Return [x, y] of the center of cell containing provided text 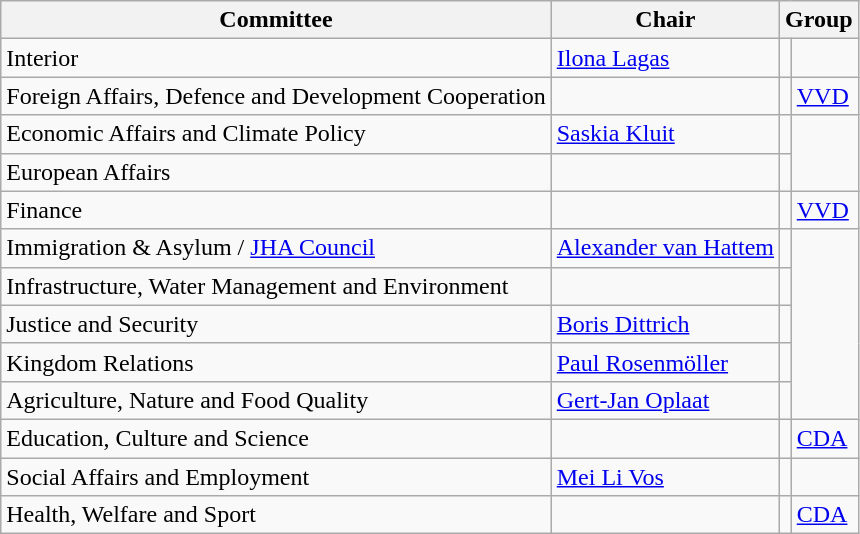
Saskia Kluit [665, 134]
Mei Li Vos [665, 477]
Committee [276, 20]
Justice and Security [276, 324]
Chair [665, 20]
Foreign Affairs, Defence and Development Cooperation [276, 96]
Immigration & Asylum / JHA Council [276, 248]
Ilona Lagas [665, 58]
Agriculture, Nature and Food Quality [276, 400]
Education, Culture and Science [276, 438]
Boris Dittrich [665, 324]
Finance [276, 210]
Health, Welfare and Sport [276, 515]
Interior [276, 58]
Infrastructure, Water Management and Environment [276, 286]
Economic Affairs and Climate Policy [276, 134]
European Affairs [276, 172]
Social Affairs and Employment [276, 477]
Group [820, 20]
Alexander van Hattem [665, 248]
Paul Rosenmöller [665, 362]
Kingdom Relations [276, 362]
Gert-Jan Oplaat [665, 400]
